Detect which cell encompasses the target text, then output its (x, y) center coordinate. 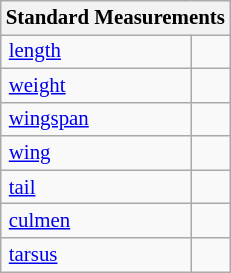
tarsus (96, 255)
wingspan (96, 119)
wing (96, 153)
tail (96, 187)
Standard Measurements (116, 18)
culmen (96, 221)
weight (96, 85)
length (96, 51)
